From the cell containing the given text, extract its center point as (X, Y) coordinate. 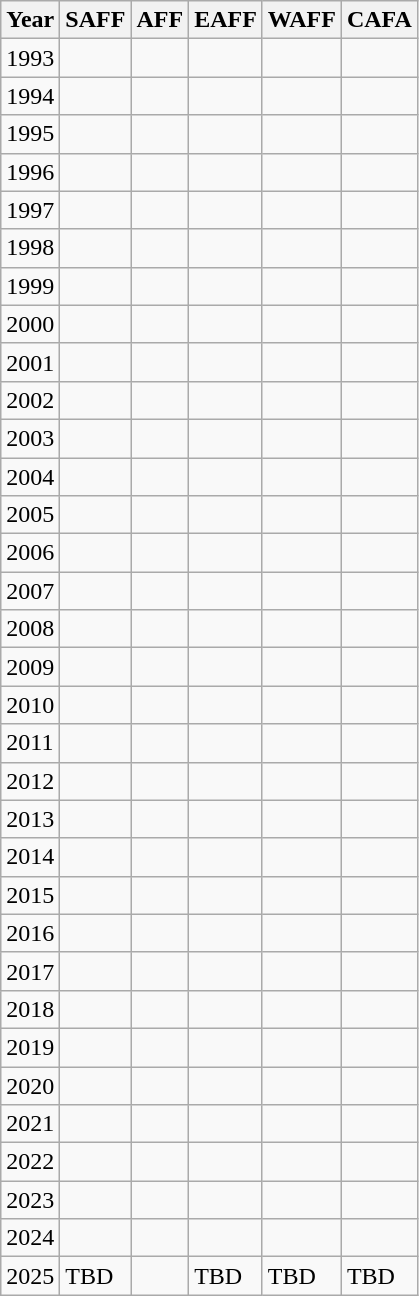
1997 (30, 210)
2008 (30, 629)
1993 (30, 58)
1998 (30, 248)
2012 (30, 781)
SAFF (96, 20)
2003 (30, 438)
2015 (30, 895)
2023 (30, 1200)
2021 (30, 1124)
2001 (30, 362)
2014 (30, 857)
WAFF (302, 20)
CAFA (379, 20)
2018 (30, 1009)
2019 (30, 1047)
EAFF (226, 20)
2007 (30, 591)
Year (30, 20)
2022 (30, 1162)
2004 (30, 477)
2000 (30, 324)
1994 (30, 96)
1996 (30, 172)
2005 (30, 515)
1995 (30, 134)
2010 (30, 705)
1999 (30, 286)
AFF (160, 20)
2020 (30, 1085)
2025 (30, 1276)
2024 (30, 1238)
2002 (30, 400)
2016 (30, 933)
2017 (30, 971)
2011 (30, 743)
2006 (30, 553)
2013 (30, 819)
2009 (30, 667)
